Scan for the cell matching the given text and deliver its (x, y) coordinate at center. 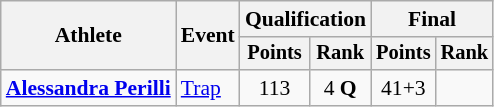
Athlete (88, 36)
Final (432, 19)
Qualification (306, 19)
Trap (208, 88)
Event (208, 36)
Alessandra Perilli (88, 88)
41+3 (403, 88)
4 Q (340, 88)
113 (274, 88)
